Locate the cell with the specified text and output its (X, Y) center coordinate. 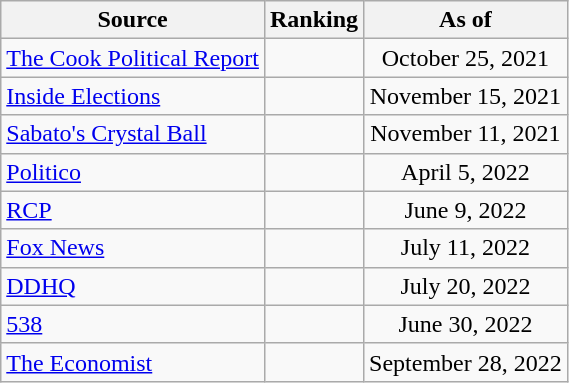
The Economist (133, 362)
June 30, 2022 (466, 324)
Source (133, 20)
Fox News (133, 248)
RCP (133, 210)
538 (133, 324)
Sabato's Crystal Ball (133, 134)
DDHQ (133, 286)
November 15, 2021 (466, 96)
Ranking (314, 20)
Politico (133, 172)
September 28, 2022 (466, 362)
July 11, 2022 (466, 248)
Inside Elections (133, 96)
July 20, 2022 (466, 286)
June 9, 2022 (466, 210)
November 11, 2021 (466, 134)
As of (466, 20)
April 5, 2022 (466, 172)
The Cook Political Report (133, 58)
October 25, 2021 (466, 58)
